Scan for the cell matching the given text and deliver its [x, y] coordinate at center. 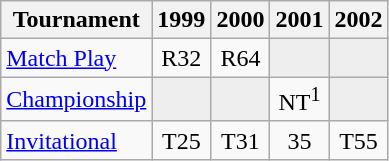
Championship [76, 100]
35 [300, 140]
Invitational [76, 140]
T55 [358, 140]
Tournament [76, 20]
R32 [182, 58]
2000 [240, 20]
R64 [240, 58]
Match Play [76, 58]
2002 [358, 20]
T25 [182, 140]
1999 [182, 20]
2001 [300, 20]
NT1 [300, 100]
T31 [240, 140]
